Locate the cell with the specified text and output its (X, Y) center coordinate. 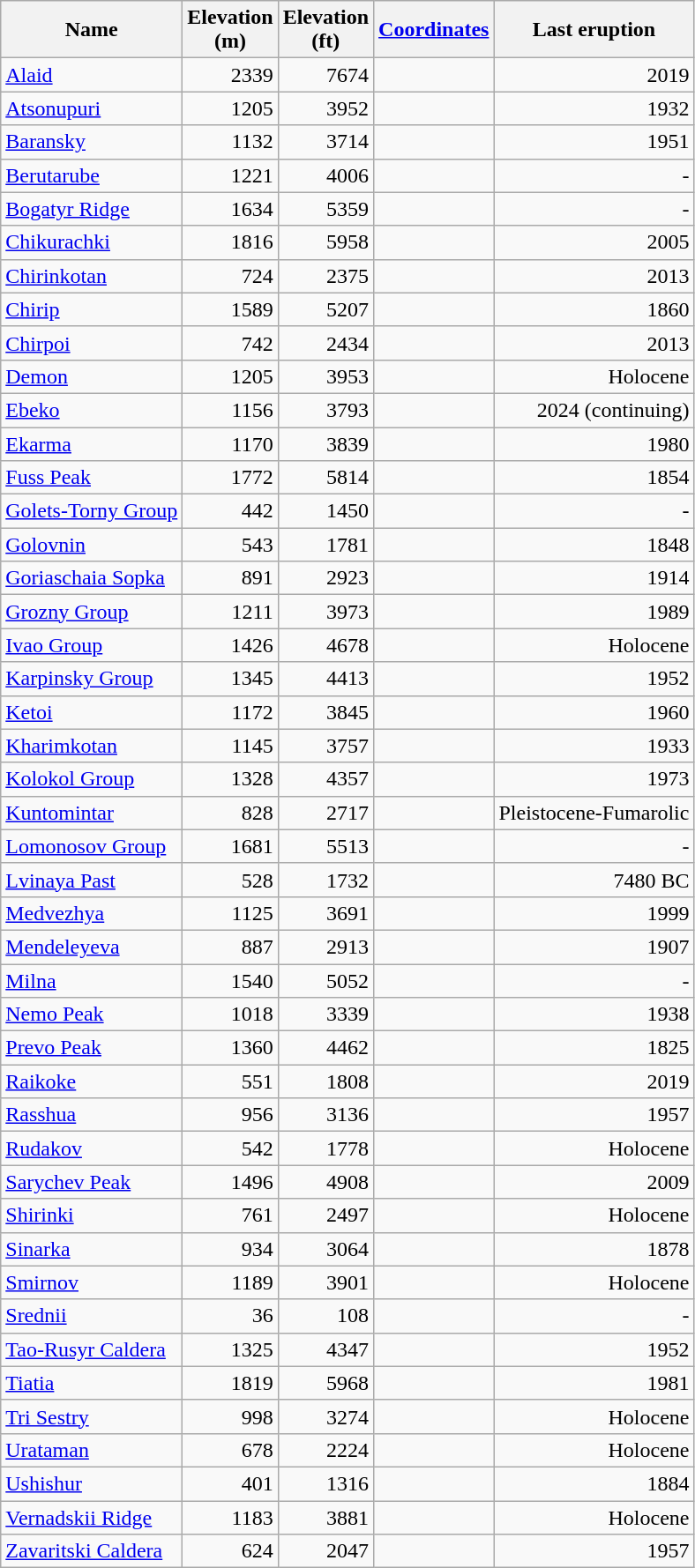
4462 (325, 1048)
1981 (594, 1383)
678 (230, 1450)
4347 (325, 1349)
1325 (230, 1349)
Ebeko (92, 410)
Medvezhya (92, 913)
2717 (325, 813)
1973 (594, 779)
1884 (594, 1483)
891 (230, 578)
Pleistocene-Fumarolic (594, 813)
3691 (325, 913)
1156 (230, 410)
1211 (230, 612)
2339 (230, 75)
1848 (594, 545)
1345 (230, 679)
Mendeleyeva (92, 947)
1825 (594, 1048)
3839 (325, 443)
Alaid (92, 75)
Chirip (92, 309)
3339 (325, 1014)
956 (230, 1115)
Tri Sestry (92, 1416)
Rudakov (92, 1148)
3136 (325, 1115)
761 (230, 1215)
Name (92, 30)
Ketoi (92, 712)
5958 (325, 242)
Nemo Peak (92, 1014)
Shirinki (92, 1215)
2024 (continuing) (594, 410)
Prevo Peak (92, 1048)
551 (230, 1081)
1778 (325, 1148)
1426 (230, 645)
Elevation (ft) (325, 30)
2434 (325, 343)
Vernadskii Ridge (92, 1517)
1221 (230, 175)
1878 (594, 1249)
2009 (594, 1182)
1854 (594, 478)
442 (230, 511)
624 (230, 1551)
Tiatia (92, 1383)
Zavaritski Caldera (92, 1551)
Lvinaya Past (92, 880)
1819 (230, 1383)
401 (230, 1483)
Atsonupuri (92, 108)
Baransky (92, 142)
1145 (230, 746)
3952 (325, 108)
2375 (325, 276)
1732 (325, 880)
Coordinates (434, 30)
998 (230, 1416)
2224 (325, 1450)
1172 (230, 712)
1018 (230, 1014)
1132 (230, 142)
Golovnin (92, 545)
1781 (325, 545)
Kolokol Group (92, 779)
3901 (325, 1282)
1450 (325, 511)
3274 (325, 1416)
3845 (325, 712)
2913 (325, 947)
1328 (230, 779)
2005 (594, 242)
542 (230, 1148)
887 (230, 947)
2923 (325, 578)
4678 (325, 645)
1933 (594, 746)
4413 (325, 679)
5359 (325, 209)
108 (325, 1316)
Fuss Peak (92, 478)
5968 (325, 1383)
36 (230, 1316)
7674 (325, 75)
1951 (594, 142)
1989 (594, 612)
2497 (325, 1215)
3793 (325, 410)
528 (230, 880)
Sarychev Peak (92, 1182)
Smirnov (92, 1282)
1316 (325, 1483)
Last eruption (594, 30)
4006 (325, 175)
1860 (594, 309)
5052 (325, 981)
1907 (594, 947)
Ivao Group (92, 645)
4908 (325, 1182)
Bogatyr Ridge (92, 209)
Rasshua (92, 1115)
Urataman (92, 1450)
1125 (230, 913)
742 (230, 343)
1932 (594, 108)
7480 BC (594, 880)
3973 (325, 612)
Raikoke (92, 1081)
1540 (230, 981)
1960 (594, 712)
5814 (325, 478)
1980 (594, 443)
Sinarka (92, 1249)
Grozny Group (92, 612)
828 (230, 813)
1360 (230, 1048)
3064 (325, 1249)
3757 (325, 746)
Kuntomintar (92, 813)
Tao-Rusyr Caldera (92, 1349)
1914 (594, 578)
1496 (230, 1182)
1634 (230, 209)
1589 (230, 309)
4357 (325, 779)
Golets-Torny Group (92, 511)
1816 (230, 242)
Ekarma (92, 443)
Berutarube (92, 175)
1183 (230, 1517)
3881 (325, 1517)
Ushishur (92, 1483)
1189 (230, 1282)
Karpinsky Group (92, 679)
543 (230, 545)
1938 (594, 1014)
Goriaschaia Sopka (92, 578)
Lomonosov Group (92, 846)
1999 (594, 913)
Demon (92, 376)
Kharimkotan (92, 746)
3953 (325, 376)
3714 (325, 142)
Srednii (92, 1316)
Milna (92, 981)
1808 (325, 1081)
2047 (325, 1551)
5513 (325, 846)
Chirinkotan (92, 276)
1681 (230, 846)
Chikurachki (92, 242)
5207 (325, 309)
1170 (230, 443)
Chirpoi (92, 343)
934 (230, 1249)
1772 (230, 478)
724 (230, 276)
Elevation (m) (230, 30)
